Scan for the cell matching the given text and deliver its (X, Y) coordinate at center. 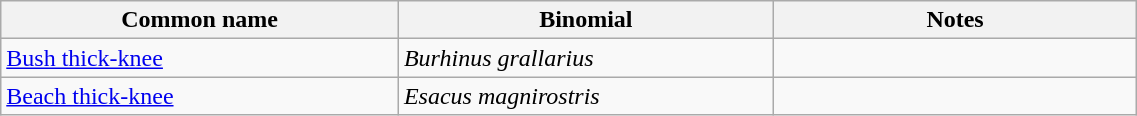
Burhinus grallarius (586, 58)
Bush thick-knee (200, 58)
Binomial (586, 20)
Esacus magnirostris (586, 96)
Common name (200, 20)
Notes (955, 20)
Beach thick-knee (200, 96)
